Pinpoint the cell where the given text exists, returning its [x, y] midpoint coordinate. 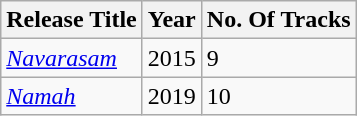
Release Title [72, 20]
Namah [72, 96]
9 [278, 58]
Year [172, 20]
2015 [172, 58]
No. Of Tracks [278, 20]
2019 [172, 96]
Navarasam [72, 58]
10 [278, 96]
